Find where the given text appears and provide that cell's center as (x, y) coordinate. 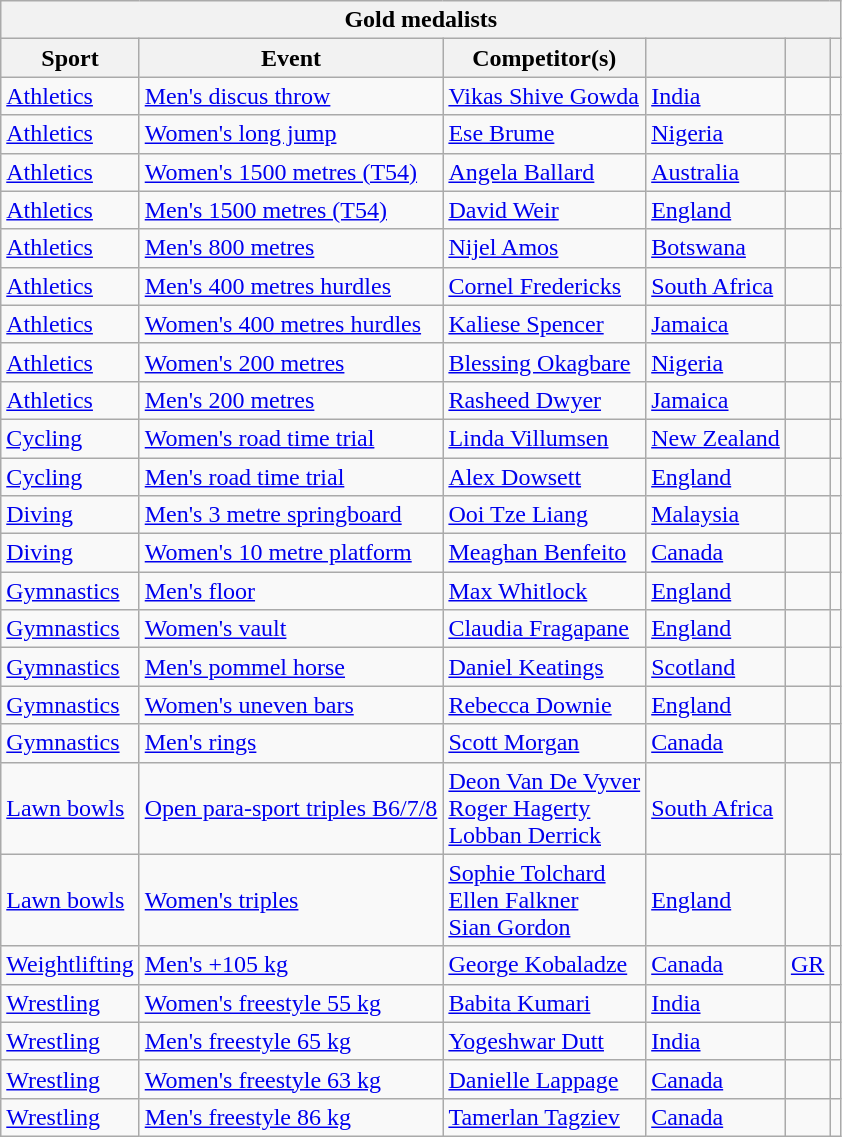
Women's freestyle 55 kg (291, 1003)
Linda Villumsen (544, 438)
New Zealand (716, 438)
Scotland (716, 667)
Rasheed Dwyer (544, 400)
Cornel Fredericks (544, 286)
Women's 1500 metres (T54) (291, 172)
Gold medalists (421, 20)
Men's 200 metres (291, 400)
Competitor(s) (544, 58)
Women's uneven bars (291, 705)
Men's freestyle 86 kg (291, 1117)
Event (291, 58)
Angela Ballard (544, 172)
Max Whitlock (544, 591)
GR (807, 965)
Ese Brume (544, 134)
Meaghan Benfeito (544, 553)
Sport (70, 58)
Open para-sport triples B6/7/8 (291, 808)
Ooi Tze Liang (544, 515)
Babita Kumari (544, 1003)
Danielle Lappage (544, 1079)
Women's vault (291, 629)
Daniel Keatings (544, 667)
George Kobaladze (544, 965)
Women's triples (291, 900)
Men's 3 metre springboard (291, 515)
Deon Van De VyverRoger HagertyLobban Derrick (544, 808)
Blessing Okagbare (544, 362)
Men's discus throw (291, 96)
Men's rings (291, 743)
Weightlifting (70, 965)
Yogeshwar Dutt (544, 1041)
Malaysia (716, 515)
Men's +105 kg (291, 965)
Men's freestyle 65 kg (291, 1041)
Women's 10 metre platform (291, 553)
Vikas Shive Gowda (544, 96)
Kaliese Spencer (544, 324)
Scott Morgan (544, 743)
Alex Dowsett (544, 477)
Women's freestyle 63 kg (291, 1079)
Nijel Amos (544, 248)
Rebecca Downie (544, 705)
Women's 400 metres hurdles (291, 324)
Women's long jump (291, 134)
Men's floor (291, 591)
Women's 200 metres (291, 362)
Men's road time trial (291, 477)
Tamerlan Tagziev (544, 1117)
Men's 1500 metres (T54) (291, 210)
Botswana (716, 248)
Claudia Fragapane (544, 629)
Men's 800 metres (291, 248)
Sophie TolchardEllen FalknerSian Gordon (544, 900)
Women's road time trial (291, 438)
Men's 400 metres hurdles (291, 286)
Australia (716, 172)
David Weir (544, 210)
Men's pommel horse (291, 667)
